Identify which cell holds the provided text, then report its (X, Y) central coordinate. 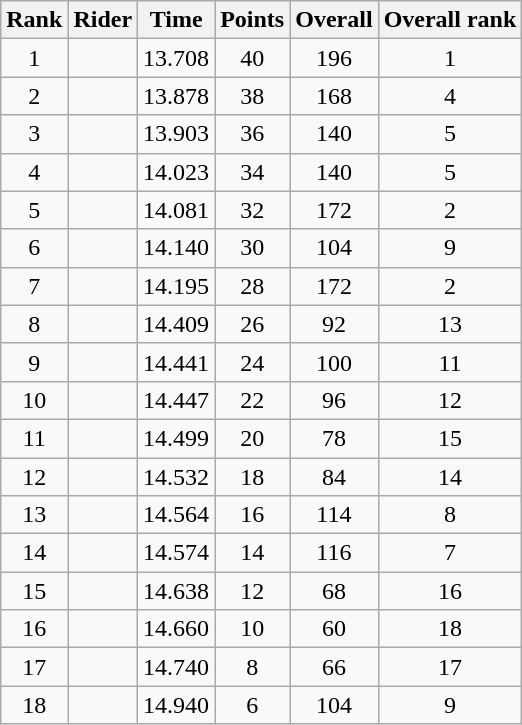
Rider (103, 20)
14.441 (176, 362)
68 (334, 591)
40 (252, 58)
32 (252, 210)
Rank (34, 20)
38 (252, 96)
14.081 (176, 210)
14.660 (176, 629)
116 (334, 553)
66 (334, 667)
14.740 (176, 667)
14.940 (176, 705)
26 (252, 324)
14.195 (176, 286)
14.023 (176, 172)
20 (252, 438)
14.409 (176, 324)
36 (252, 134)
196 (334, 58)
Time (176, 20)
24 (252, 362)
Overall (334, 20)
30 (252, 248)
168 (334, 96)
96 (334, 400)
60 (334, 629)
Overall rank (450, 20)
14.638 (176, 591)
13.708 (176, 58)
100 (334, 362)
114 (334, 515)
78 (334, 438)
14.499 (176, 438)
14.140 (176, 248)
14.447 (176, 400)
84 (334, 477)
14.574 (176, 553)
34 (252, 172)
13.878 (176, 96)
14.564 (176, 515)
28 (252, 286)
13.903 (176, 134)
3 (34, 134)
22 (252, 400)
92 (334, 324)
14.532 (176, 477)
Points (252, 20)
